Scan for the cell matching the given text and deliver its [x, y] coordinate at center. 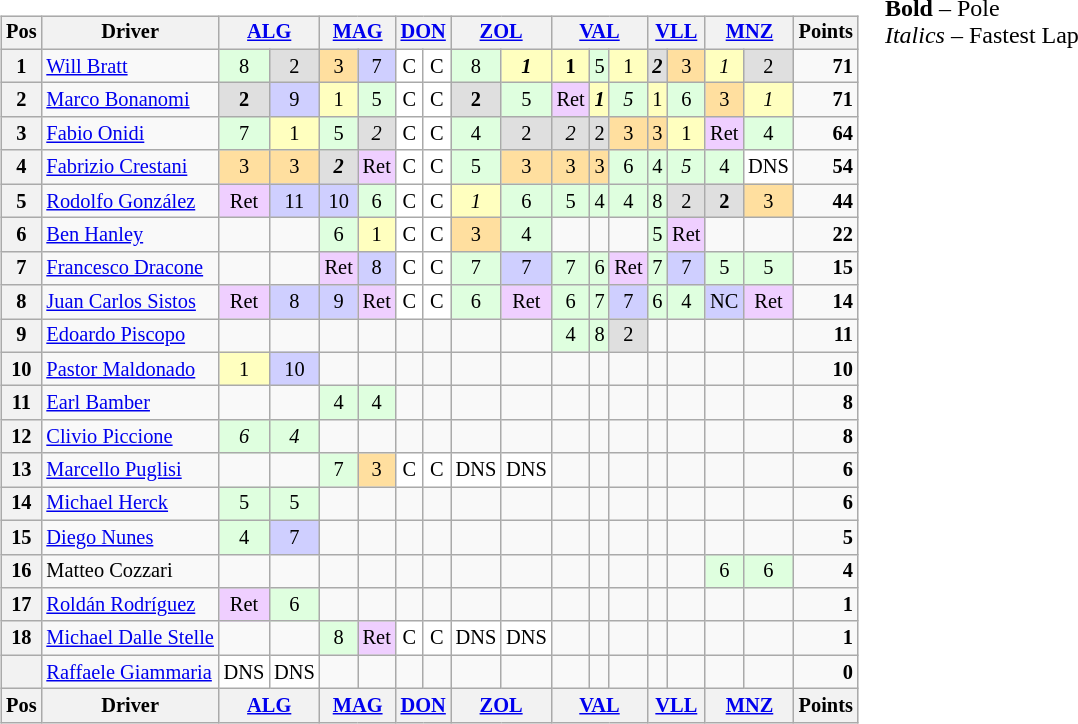
Roldán Rodríguez [130, 605]
13 [21, 470]
Pastor Maldonado [130, 369]
Matteo Cozzari [130, 571]
Will Bratt [130, 66]
Francesco Dracone [130, 268]
Rodolfo González [130, 201]
16 [21, 571]
64 [826, 134]
NC [724, 302]
Marco Bonanomi [130, 100]
Clivio Piccione [130, 437]
Earl Bamber [130, 403]
Edoardo Piscopo [130, 336]
Ben Hanley [130, 235]
17 [21, 605]
0 [826, 672]
Diego Nunes [130, 537]
Marcello Puglisi [130, 470]
Fabrizio Crestani [130, 167]
18 [21, 638]
44 [826, 201]
Michael Dalle Stelle [130, 638]
Fabio Onidi [130, 134]
Raffaele Giammaria [130, 672]
54 [826, 167]
22 [826, 235]
Juan Carlos Sistos [130, 302]
Michael Herck [130, 504]
12 [21, 437]
